Find where the given text appears and provide that cell's center as [x, y] coordinate. 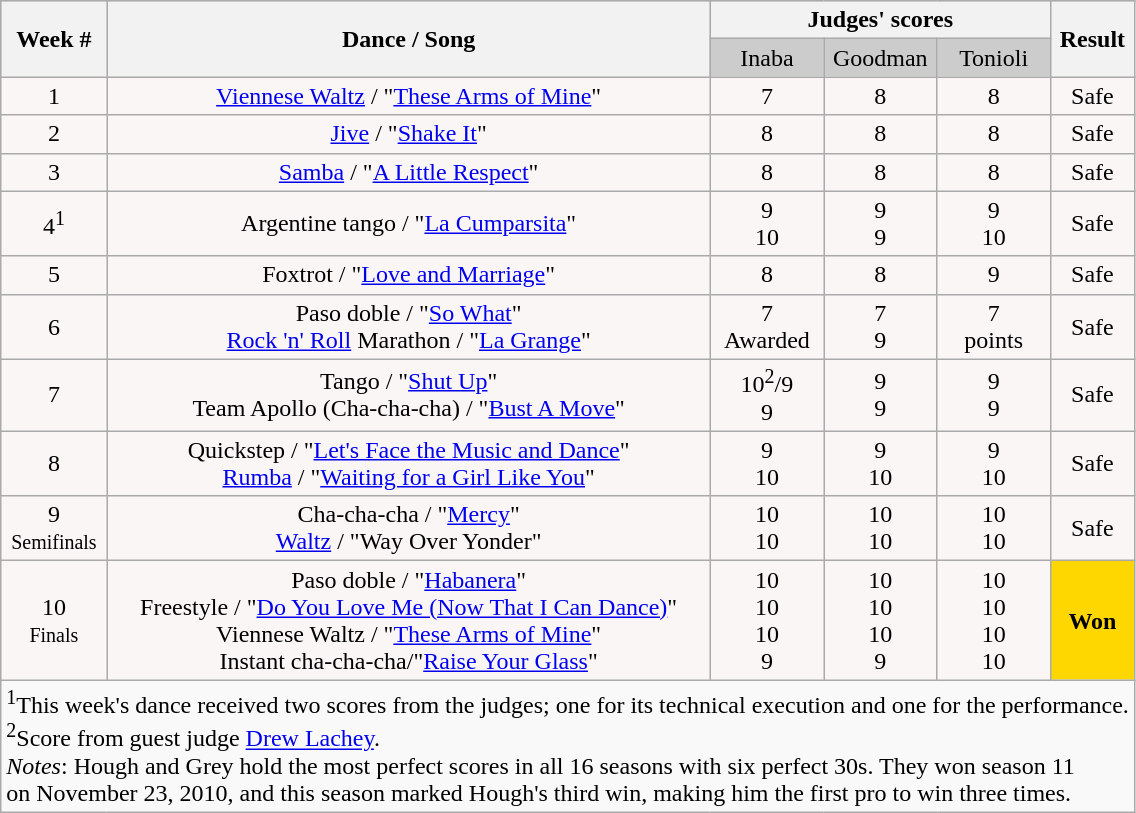
Quickstep / "Let's Face the Music and Dance"Rumba / "Waiting for a Girl Like You" [408, 464]
Tonioli [994, 58]
Argentine tango / "La Cumparsita" [408, 224]
Judges' scores [880, 20]
6 [54, 326]
Dance / Song [408, 39]
79 [880, 326]
Cha-cha-cha / "Mercy"Waltz / "Way Over Yonder" [408, 528]
Tango / "Shut Up"Team Apollo (Cha-cha-cha) / "Bust A Move" [408, 395]
Result [1092, 39]
Inaba [766, 58]
1 [54, 96]
2 [54, 134]
5 [54, 275]
41 [54, 224]
10101010 [994, 620]
Won [1092, 620]
102/99 [766, 395]
Samba / "A Little Respect" [408, 172]
Paso doble / "Habanera"Freestyle / "Do You Love Me (Now That I Can Dance)"Viennese Waltz / "These Arms of Mine"Instant cha-cha-cha/"Raise Your Glass" [408, 620]
3 [54, 172]
9 [994, 275]
Jive / "Shake It" [408, 134]
Week # [54, 39]
Goodman [880, 58]
10Finals [54, 620]
Viennese Waltz / "These Arms of Mine" [408, 96]
9Semifinals [54, 528]
7Awarded [766, 326]
Paso doble / "So What"Rock 'n' Roll Marathon / "La Grange" [408, 326]
Foxtrot / "Love and Marriage" [408, 275]
7points [994, 326]
